Scan for the cell matching the given text and deliver its [x, y] coordinate at center. 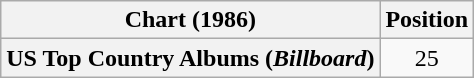
25 [427, 58]
Chart (1986) [190, 20]
US Top Country Albums (Billboard) [190, 58]
Position [427, 20]
